Search for the cell housing the specified text and yield its [x, y] center coordinate. 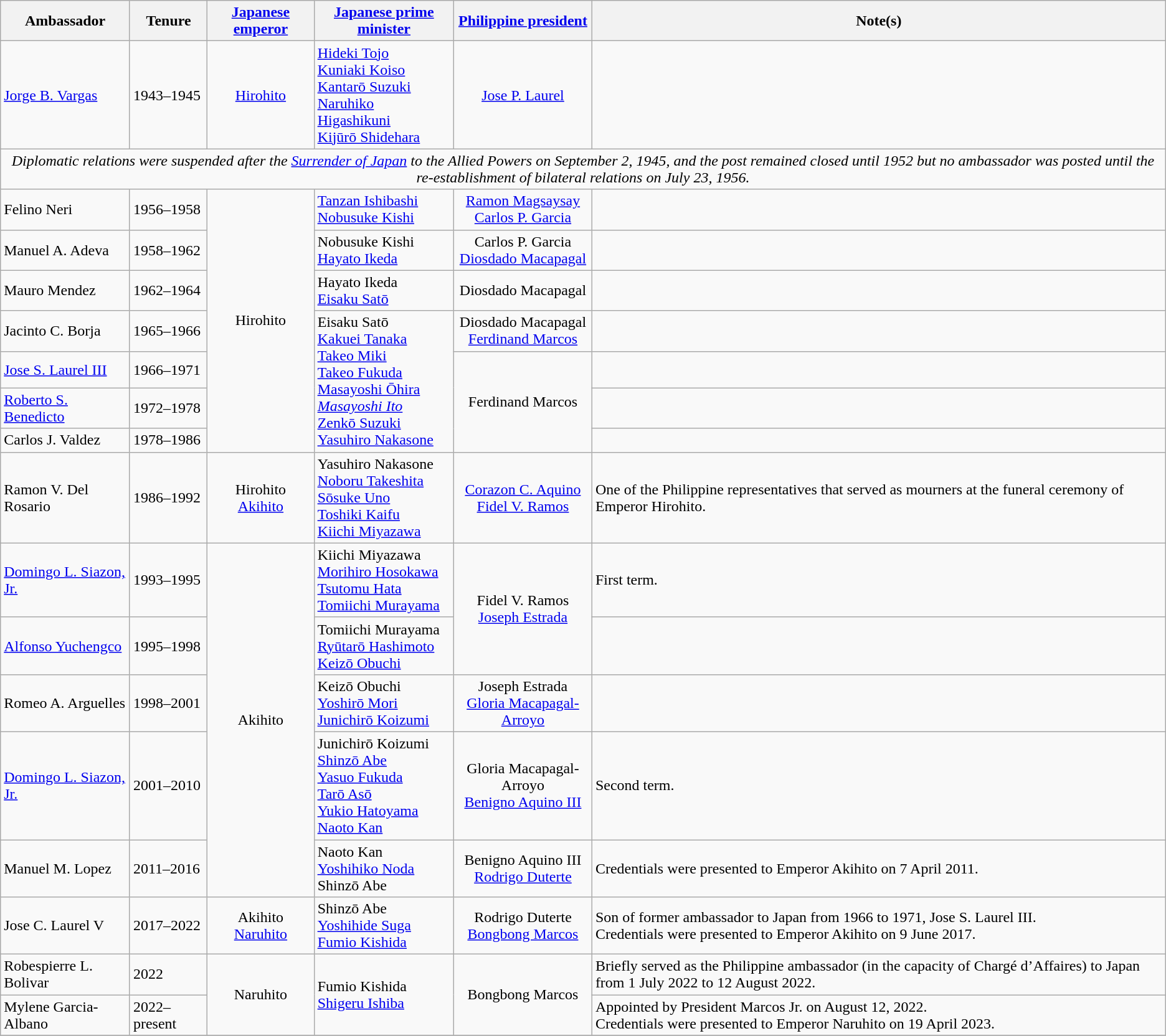
Akihito [260, 720]
2022 [168, 975]
Joseph EstradaGloria Macapagal-Arroyo [523, 703]
Fidel V. RamosJoseph Estrada [523, 609]
Tanzan IshibashiNobusuke Kishi [384, 209]
1962–1964 [168, 290]
Japanese emperor [260, 21]
One of the Philippine representatives that served as mourners at the funeral ceremony of Emperor Hirohito. [878, 497]
Naruhito [260, 995]
Carlos P. GarciaDiosdado Macapagal [523, 250]
1995–1998 [168, 646]
Jorge B. Vargas [65, 95]
Second term. [878, 786]
Philippine president [523, 21]
Eisaku SatōKakuei TanakaTakeo MikiTakeo FukudaMasayoshi ŌhiraMasayoshi ItoZenkō SuzukiYasuhiro Nakasone [384, 381]
Note(s) [878, 21]
2011–2016 [168, 868]
Appointed by President Marcos Jr. on August 12, 2022.Credentials were presented to Emperor Naruhito on 19 April 2023. [878, 1015]
Diosdado MacapagalFerdinand Marcos [523, 331]
Junichirō KoizumiShinzō AbeYasuo FukudaTarō AsōYukio HatoyamaNaoto Kan [384, 786]
Tenure [168, 21]
Naoto KanYoshihiko NodaShinzō Abe [384, 868]
1978–1986 [168, 440]
2022–present [168, 1015]
Hideki TojoKuniaki KoisoKantarō SuzukiNaruhiko HigashikuniKijūrō Shidehara [384, 95]
Yasuhiro NakasoneNoboru TakeshitaSōsuke UnoToshiki KaifuKiichi Miyazawa [384, 497]
Roberto S. Benedicto [65, 408]
Tomiichi MurayamaRyūtarō HashimotoKeizō Obuchi [384, 646]
1966–1971 [168, 370]
Ambassador [65, 21]
Briefly served as the Philippine ambassador (in the capacity of Chargé d’Affaires) to Japan from 1 July 2022 to 12 August 2022. [878, 975]
1965–1966 [168, 331]
Credentials were presented to Emperor Akihito on 7 April 2011. [878, 868]
Jose P. Laurel [523, 95]
Hayato IkedaEisaku Satō [384, 290]
Fumio KishidaShigeru Ishiba [384, 995]
1943–1945 [168, 95]
1993–1995 [168, 580]
Corazon C. AquinoFidel V. Ramos [523, 497]
HirohitoAkihito [260, 497]
2001–2010 [168, 786]
First term. [878, 580]
Diosdado Macapagal [523, 290]
Jacinto C. Borja [65, 331]
Kiichi MiyazawaMorihiro HosokawaTsutomu HataTomiichi Murayama [384, 580]
Bongbong Marcos [523, 995]
Japanese prime minister [384, 21]
Ramon MagsaysayCarlos P. Garcia [523, 209]
Benigno Aquino IIIRodrigo Duterte [523, 868]
2017–2022 [168, 926]
AkihitoNaruhito [260, 926]
1956–1958 [168, 209]
Manuel A. Adeva [65, 250]
Ramon V. Del Rosario [65, 497]
Son of former ambassador to Japan from 1966 to 1971, Jose S. Laurel III. Credentials were presented to Emperor Akihito on 9 June 2017. [878, 926]
Gloria Macapagal-ArroyoBenigno Aquino III [523, 786]
Shinzō AbeYoshihide SugaFumio Kishida [384, 926]
Robespierre L. Bolivar [65, 975]
1958–1962 [168, 250]
Nobusuke KishiHayato Ikeda [384, 250]
Felino Neri [65, 209]
1972–1978 [168, 408]
Carlos J. Valdez [65, 440]
Manuel M. Lopez [65, 868]
1998–2001 [168, 703]
Alfonso Yuchengco [65, 646]
Keizō ObuchiYoshirō MoriJunichirō Koizumi [384, 703]
1986–1992 [168, 497]
Ferdinand Marcos [523, 402]
Jose C. Laurel V [65, 926]
Jose S. Laurel III [65, 370]
Rodrigo DuterteBongbong Marcos [523, 926]
Romeo A. Arguelles [65, 703]
Mylene Garcia-Albano [65, 1015]
Mauro Mendez [65, 290]
